Return the (X, Y) coordinate for the center point of the cell that contains the specified text.  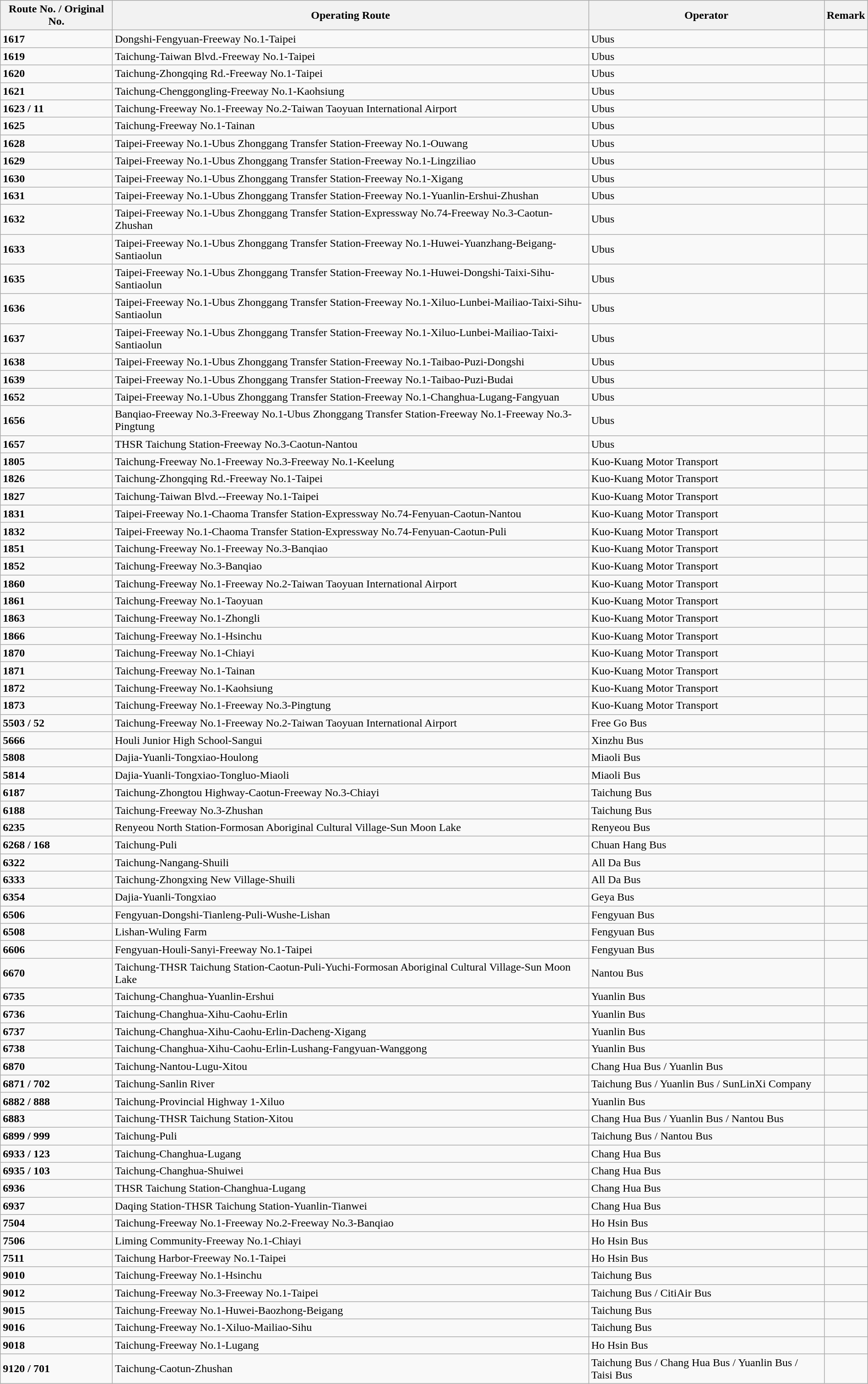
6935 / 103 (57, 1171)
6506 (57, 915)
Taichung-Freeway No.1-Huwei-Baozhong-Beigang (350, 1310)
1851 (57, 548)
6933 / 123 (57, 1153)
1866 (57, 636)
6354 (57, 897)
1636 (57, 309)
1805 (57, 461)
1872 (57, 688)
1652 (57, 397)
Taichung Bus / CitiAir Bus (706, 1293)
Taichung-Taiwan Blvd.--Freeway No.1-Taipei (350, 496)
Taipei-Freeway No.1-Chaoma Transfer Station-Expressway No.74-Fenyuan-Caotun-Nantou (350, 514)
Fengyuan-Houli-Sanyi-Freeway No.1-Taipei (350, 950)
Daqing Station-THSR Taichung Station-Yuanlin-Tianwei (350, 1206)
Taipei-Freeway No.1-Ubus Zhonggang Transfer Station-Freeway No.1-Huwei-Dongshi-Taixi-Sihu-Santiaolun (350, 279)
6899 / 999 (57, 1136)
Taichung-Freeway No.1-Taoyuan (350, 601)
Nantou Bus (706, 973)
9012 (57, 1293)
Taipei-Freeway No.1-Ubus Zhonggang Transfer Station-Freeway No.1-Ouwang (350, 143)
Taipei-Freeway No.1-Ubus Zhonggang Transfer Station-Freeway No.1-Xigang (350, 178)
1861 (57, 601)
Taipei-Freeway No.1-Ubus Zhonggang Transfer Station-Freeway No.1-Taibao-Puzi-Budai (350, 380)
6871 / 702 (57, 1084)
Taichung Harbor-Freeway No.1-Taipei (350, 1258)
Taichung-Nangang-Shuili (350, 862)
1633 (57, 249)
Taipei-Freeway No.1-Ubus Zhonggang Transfer Station-Freeway No.1-Changhua-Lugang-Fangyuan (350, 397)
Chang Hua Bus / Yuanlin Bus / Nantou Bus (706, 1118)
6670 (57, 973)
Taichung-Changhua-Lugang (350, 1153)
Taichung-Freeway No.3-Zhushan (350, 810)
5503 / 52 (57, 723)
6936 (57, 1189)
9018 (57, 1345)
Operator (706, 16)
Taichung-Provincial Highway 1-Xiluo (350, 1101)
Taichung-Freeway No.1-Chiayi (350, 653)
Taipei-Freeway No.1-Ubus Zhonggang Transfer Station-Freeway No.1-Yuanlin-Ershui-Zhushan (350, 195)
9016 (57, 1328)
6187 (57, 792)
6737 (57, 1031)
Taichung-Caotun-Zhushan (350, 1369)
1871 (57, 671)
Dajia-Yuanli-Tongxiao (350, 897)
7504 (57, 1223)
1625 (57, 126)
1628 (57, 143)
Taichung-Changhua-Xihu-Caohu-Erlin (350, 1014)
Free Go Bus (706, 723)
1863 (57, 619)
1635 (57, 279)
Chang Hua Bus / Yuanlin Bus (706, 1066)
THSR Taichung Station-Changhua-Lugang (350, 1189)
Taichung-Nantou-Lugu-Xitou (350, 1066)
Taichung-THSR Taichung Station-Caotun-Puli-Yuchi-Formosan Aboriginal Cultural Village-Sun Moon Lake (350, 973)
Taichung-Freeway No.1-Freeway No.3-Banqiao (350, 548)
Dajia-Yuanli-Tongxiao-Tongluo-Miaoli (350, 775)
1832 (57, 531)
5666 (57, 740)
Taichung-THSR Taichung Station-Xitou (350, 1118)
Taichung-Freeway No.3-Freeway No.1-Taipei (350, 1293)
7511 (57, 1258)
Dongshi-Fengyuan-Freeway No.1-Taipei (350, 39)
Taichung-Freeway No.1-Freeway No.3-Pingtung (350, 706)
5814 (57, 775)
Chuan Hang Bus (706, 845)
Banqiao-Freeway No.3-Freeway No.1-Ubus Zhonggang Transfer Station-Freeway No.1-Freeway No.3-Pingtung (350, 420)
6883 (57, 1118)
Route No. / Original No. (57, 16)
Taichung-Taiwan Blvd.-Freeway No.1-Taipei (350, 56)
Xinzhu Bus (706, 740)
6870 (57, 1066)
1623 / 11 (57, 109)
6882 / 888 (57, 1101)
Taichung-Freeway No.1-Xiluo-Mailiao-Sihu (350, 1328)
1657 (57, 444)
Taichung-Zhongxing New Village-Shuili (350, 880)
Taichung-Zhongtou Highway-Caotun-Freeway No.3-Chiayi (350, 792)
Taichung-Changhua-Xihu-Caohu-Erlin-Dacheng-Xigang (350, 1031)
1852 (57, 566)
Taichung-Changhua-Xihu-Caohu-Erlin-Lushang-Fangyuan-Wanggong (350, 1049)
Operating Route (350, 16)
Lishan-Wuling Farm (350, 932)
9120 / 701 (57, 1369)
Taipei-Freeway No.1-Ubus Zhonggang Transfer Station-Freeway No.1-Xiluo-Lunbei-Mailiao-Taixi-Sihu-Santiaolun (350, 309)
1826 (57, 479)
6322 (57, 862)
6508 (57, 932)
7506 (57, 1241)
1638 (57, 362)
Taichung-Changhua-Yuanlin-Ershui (350, 997)
Taichung Bus / Yuanlin Bus / SunLinXi Company (706, 1084)
Taipei-Freeway No.1-Ubus Zhonggang Transfer Station-Expressway No.74-Freeway No.3-Caotun-Zhushan (350, 219)
1873 (57, 706)
6606 (57, 950)
Renyeou North Station-Formosan Aboriginal Cultural Village-Sun Moon Lake (350, 827)
Taipei-Freeway No.1-Ubus Zhonggang Transfer Station-Freeway No.1-Taibao-Puzi-Dongshi (350, 362)
1620 (57, 74)
Remark (846, 16)
Taichung-Chenggongling-Freeway No.1-Kaohsiung (350, 91)
Taichung-Changhua-Shuiwei (350, 1171)
Taipei-Freeway No.1-Ubus Zhonggang Transfer Station-Freeway No.1-Xiluo-Lunbei-Mailiao-Taixi-Santiaolun (350, 339)
1631 (57, 195)
6235 (57, 827)
9010 (57, 1275)
Taichung-Sanlin River (350, 1084)
1637 (57, 339)
6937 (57, 1206)
Taichung-Freeway No.1-Kaohsiung (350, 688)
Taipei-Freeway No.1-Ubus Zhonggang Transfer Station-Freeway No.1-Huwei-Yuanzhang-Beigang-Santiaolun (350, 249)
1630 (57, 178)
1656 (57, 420)
Taichung-Freeway No.3-Banqiao (350, 566)
6735 (57, 997)
1870 (57, 653)
Taichung-Freeway No.1-Zhongli (350, 619)
6333 (57, 880)
9015 (57, 1310)
1617 (57, 39)
Taipei-Freeway No.1-Ubus Zhonggang Transfer Station-Freeway No.1-Lingziliao (350, 161)
Fengyuan-Dongshi-Tianleng-Puli-Wushe-Lishan (350, 915)
Taipei-Freeway No.1-Chaoma Transfer Station-Expressway No.74-Fenyuan-Caotun-Puli (350, 531)
6188 (57, 810)
Taichung-Freeway No.1-Freeway No.3-Freeway No.1-Keelung (350, 461)
Geya Bus (706, 897)
Taichung-Freeway No.1-Lugang (350, 1345)
1831 (57, 514)
Liming Community-Freeway No.1-Chiayi (350, 1241)
Taichung Bus / Chang Hua Bus / Yuanlin Bus / Taisi Bus (706, 1369)
1629 (57, 161)
Taichung Bus / Nantou Bus (706, 1136)
1632 (57, 219)
6738 (57, 1049)
6268 / 168 (57, 845)
Dajia-Yuanli-Tongxiao-Houlong (350, 758)
1639 (57, 380)
THSR Taichung Station-Freeway No.3-Caotun-Nantou (350, 444)
Renyeou Bus (706, 827)
1827 (57, 496)
6736 (57, 1014)
Taichung-Freeway No.1-Freeway No.2-Freeway No.3-Banqiao (350, 1223)
Houli Junior High School-Sangui (350, 740)
5808 (57, 758)
1860 (57, 584)
1621 (57, 91)
1619 (57, 56)
